Find where the given text appears and provide that cell's center as [x, y] coordinate. 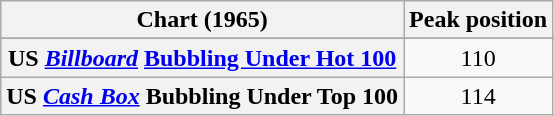
110 [478, 58]
US Billboard Bubbling Under Hot 100 [202, 58]
US Cash Box Bubbling Under Top 100 [202, 96]
114 [478, 96]
Peak position [478, 20]
Chart (1965) [202, 20]
